Pinpoint the cell where the given text exists, returning its (x, y) midpoint coordinate. 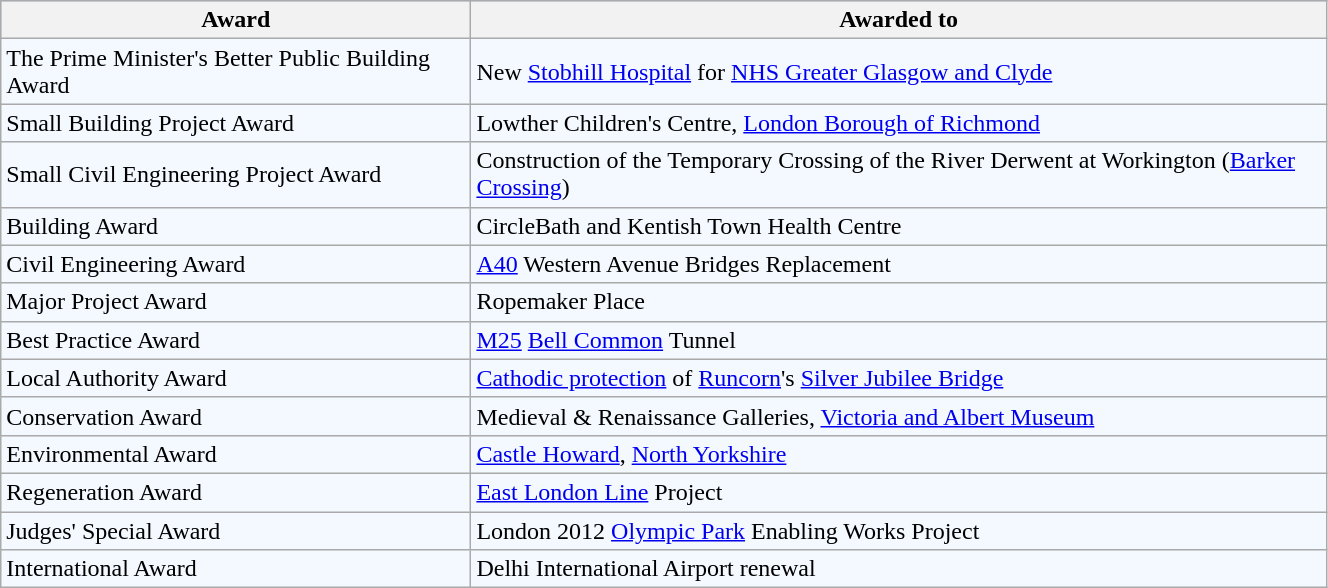
Small Civil Engineering Project Award (236, 174)
East London Line Project (899, 492)
Awarded to (899, 20)
Civil Engineering Award (236, 264)
Construction of the Temporary Crossing of the River Derwent at Workington (Barker Crossing) (899, 174)
Environmental Award (236, 454)
New Stobhill Hospital for NHS Greater Glasgow and Clyde (899, 72)
London 2012 Olympic Park Enabling Works Project (899, 531)
Cathodic protection of Runcorn's Silver Jubilee Bridge (899, 378)
The Prime Minister's Better Public Building Award (236, 72)
International Award (236, 569)
Regeneration Award (236, 492)
Major Project Award (236, 302)
Lowther Children's Centre, London Borough of Richmond (899, 123)
Best Practice Award (236, 340)
Medieval & Renaissance Galleries, Victoria and Albert Museum (899, 416)
Judges' Special Award (236, 531)
Building Award (236, 226)
M25 Bell Common Tunnel (899, 340)
CircleBath and Kentish Town Health Centre (899, 226)
Conservation Award (236, 416)
Ropemaker Place (899, 302)
Delhi International Airport renewal (899, 569)
A40 Western Avenue Bridges Replacement (899, 264)
Castle Howard, North Yorkshire (899, 454)
Award (236, 20)
Small Building Project Award (236, 123)
Local Authority Award (236, 378)
